Determine the (x, y) coordinate at the center of the cell enclosing the given text.  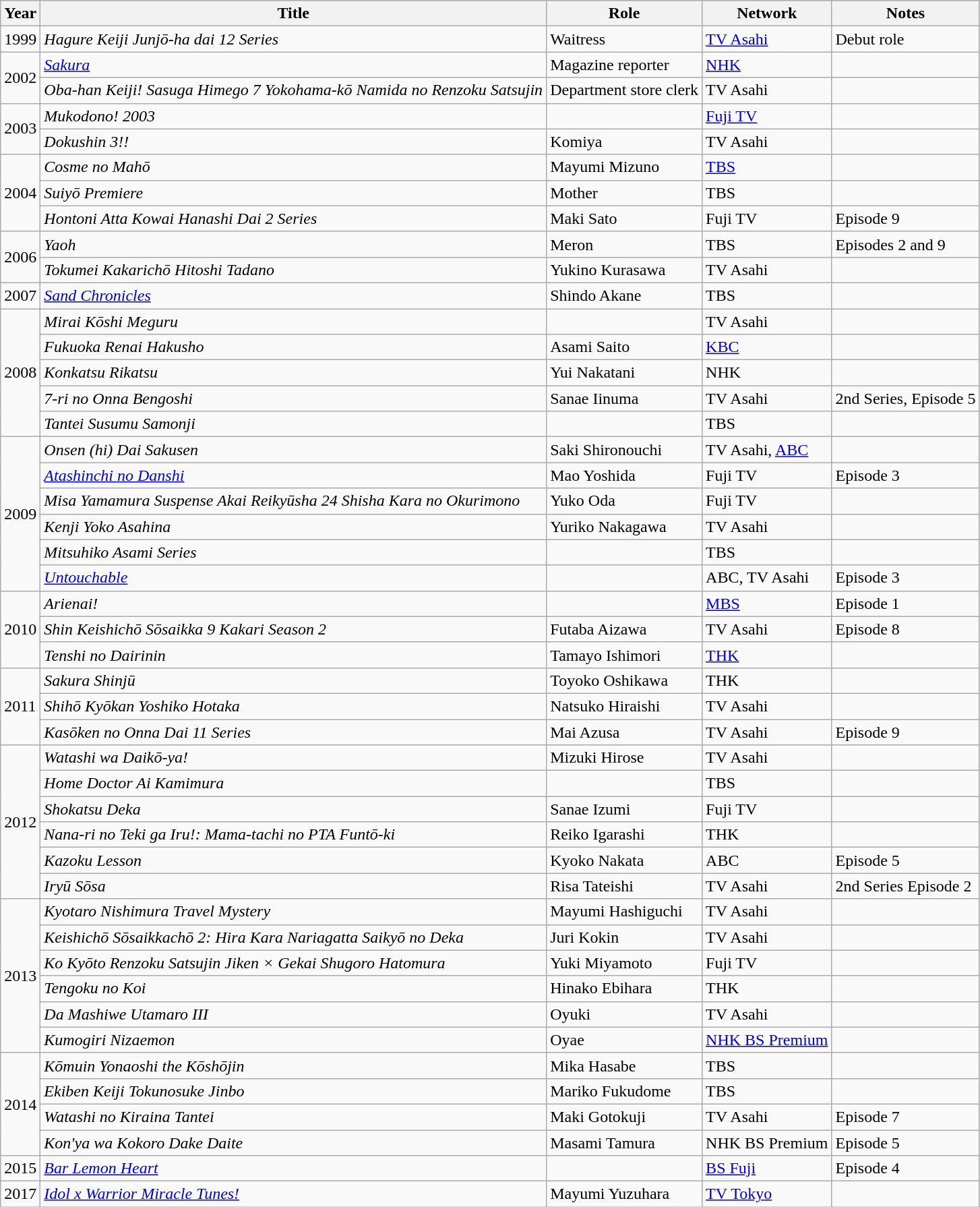
Dokushin 3!! (294, 142)
Mariko Fukudome (624, 1091)
2012 (20, 822)
MBS (767, 603)
Keishichō Sōsaikkachō 2: Hira Kara Nariagatta Saikyō no Deka (294, 937)
Hinako Ebihara (624, 989)
Episodes 2 and 9 (906, 244)
2010 (20, 629)
Yukino Kurasawa (624, 270)
Oyae (624, 1040)
Konkatsu Rikatsu (294, 373)
2008 (20, 373)
Home Doctor Ai Kamimura (294, 784)
2nd Series, Episode 5 (906, 399)
Iryū Sōsa (294, 886)
Sakura (294, 65)
2003 (20, 129)
Ko Kyōto Renzoku Satsujin Jiken × Gekai Shugoro Hatomura (294, 963)
Tengoku no Koi (294, 989)
Bar Lemon Heart (294, 1169)
2004 (20, 193)
2nd Series Episode 2 (906, 886)
Hagure Keiji Junjō-ha dai 12 Series (294, 39)
2013 (20, 976)
Ekiben Keiji Tokunosuke Jinbo (294, 1091)
Tokumei Kakarichō Hitoshi Tadano (294, 270)
ABC (767, 860)
Mirai Kōshi Meguru (294, 322)
Year (20, 13)
BS Fuji (767, 1169)
Mukodono! 2003 (294, 116)
Mayumi Yuzuhara (624, 1194)
Magazine reporter (624, 65)
Notes (906, 13)
Maki Sato (624, 218)
Untouchable (294, 578)
Meron (624, 244)
Juri Kokin (624, 937)
Da Mashiwe Utamaro III (294, 1014)
7-ri no Onna Bengoshi (294, 399)
Yuki Miyamoto (624, 963)
Futaba Aizawa (624, 629)
Yuko Oda (624, 501)
Mother (624, 193)
Asami Saito (624, 347)
Oyuki (624, 1014)
Nana-ri no Teki ga Iru!: Mama-tachi no PTA Funtō-ki (294, 835)
Yuriko Nakagawa (624, 527)
Episode 1 (906, 603)
Episode 8 (906, 629)
Shindo Akane (624, 295)
Kyotaro Nishimura Travel Mystery (294, 912)
Hontoni Atta Kowai Hanashi Dai 2 Series (294, 218)
Yaoh (294, 244)
2015 (20, 1169)
Mayumi Hashiguchi (624, 912)
TV Tokyo (767, 1194)
Sanae Izumi (624, 809)
Kumogiri Nizaemon (294, 1040)
Sanae Iinuma (624, 399)
Fukuoka Renai Hakusho (294, 347)
Kōmuin Yonaoshi the Kōshōjin (294, 1065)
Mizuki Hirose (624, 758)
2009 (20, 514)
Tantei Susumu Samonji (294, 424)
Cosme no Mahō (294, 167)
Kazoku Lesson (294, 860)
Mika Hasabe (624, 1065)
Suiyō Premiere (294, 193)
TV Asahi, ABC (767, 450)
Maki Gotokuji (624, 1117)
Watashi no Kiraina Tantei (294, 1117)
Masami Tamura (624, 1143)
Sand Chronicles (294, 295)
Mitsuhiko Asami Series (294, 552)
Episode 7 (906, 1117)
Shin Keishichō Sōsaikka 9 Kakari Season 2 (294, 629)
Natsuko Hiraishi (624, 706)
Kenji Yoko Asahina (294, 527)
Oba-han Keiji! Sasuga Himego 7 Yokohama-kō Namida no Renzoku Satsujin (294, 90)
Arienai! (294, 603)
Shihō Kyōkan Yoshiko Hotaka (294, 706)
Mayumi Mizuno (624, 167)
Watashi wa Daikō-ya! (294, 758)
Idol x Warrior Miracle Tunes! (294, 1194)
Saki Shironouchi (624, 450)
Kyoko Nakata (624, 860)
Mao Yoshida (624, 475)
Title (294, 13)
Reiko Igarashi (624, 835)
Komiya (624, 142)
2007 (20, 295)
Tamayo Ishimori (624, 655)
Misa Yamamura Suspense Akai Reikyūsha 24 Shisha Kara no Okurimono (294, 501)
Sakura Shinjū (294, 680)
Debut role (906, 39)
Kon'ya wa Kokoro Dake Daite (294, 1143)
Network (767, 13)
Atashinchi no Danshi (294, 475)
KBC (767, 347)
Role (624, 13)
Episode 4 (906, 1169)
1999 (20, 39)
Waitress (624, 39)
Risa Tateishi (624, 886)
Onsen (hi) Dai Sakusen (294, 450)
2017 (20, 1194)
ABC, TV Asahi (767, 578)
Toyoko Oshikawa (624, 680)
2011 (20, 706)
2006 (20, 257)
2014 (20, 1104)
Shokatsu Deka (294, 809)
Yui Nakatani (624, 373)
Department store clerk (624, 90)
Mai Azusa (624, 732)
2002 (20, 78)
Kasōken no Onna Dai 11 Series (294, 732)
Tenshi no Dairinin (294, 655)
